Locate the cell with the specified text and output its [X, Y] center coordinate. 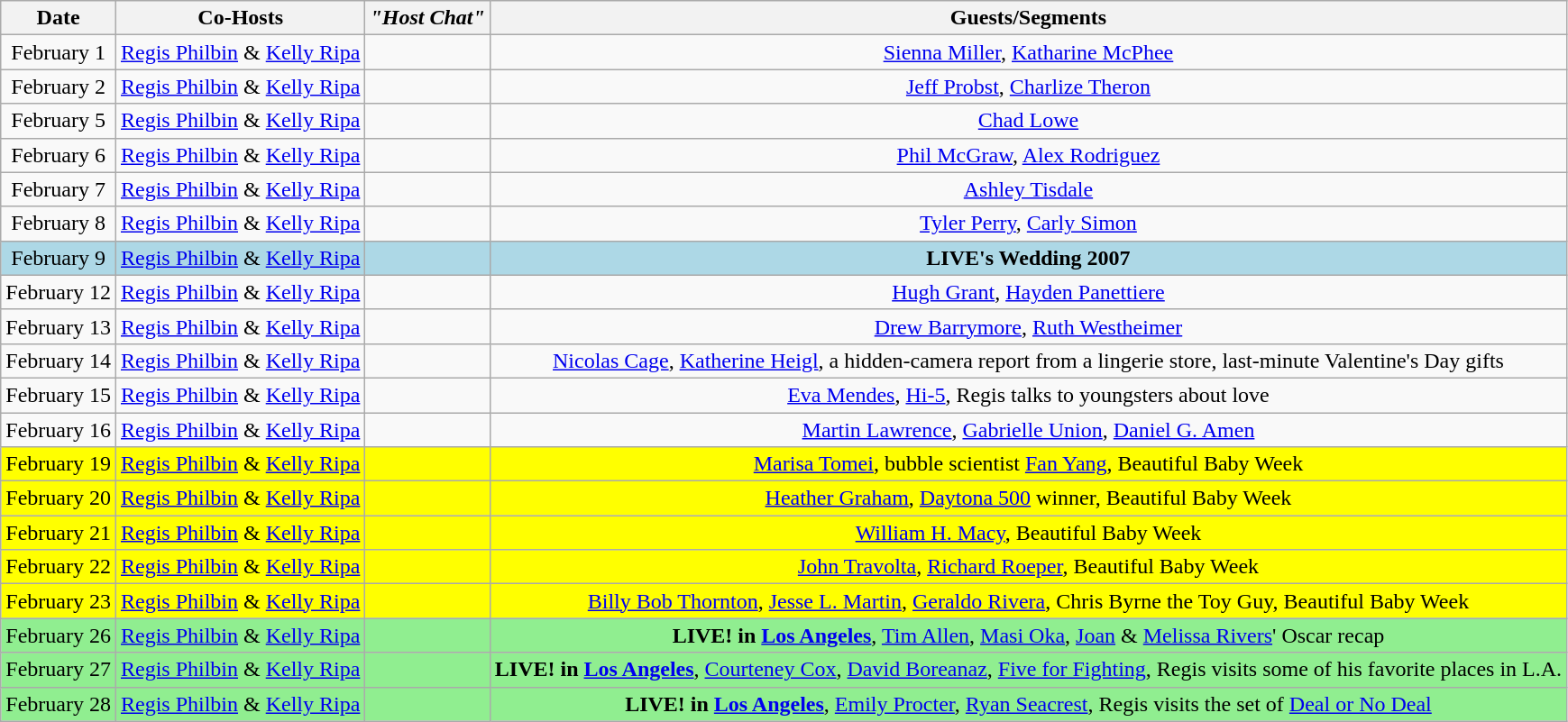
Hugh Grant, Hayden Panettiere [1028, 292]
John Travolta, Richard Roeper, Beautiful Baby Week [1028, 567]
Tyler Perry, Carly Simon [1028, 224]
February 20 [59, 498]
Sienna Miller, Katharine McPhee [1028, 52]
February 27 [59, 670]
Jeff Probst, Charlize Theron [1028, 87]
February 22 [59, 567]
February 6 [59, 155]
William H. Macy, Beautiful Baby Week [1028, 533]
February 26 [59, 635]
Date [59, 18]
February 1 [59, 52]
LIVE! in Los Angeles, Courteney Cox, David Boreanaz, Five for Fighting, Regis visits some of his favorite places in L.A. [1028, 670]
Nicolas Cage, Katherine Heigl, a hidden-camera report from a lingerie store, last-minute Valentine's Day gifts [1028, 361]
February 12 [59, 292]
Drew Barrymore, Ruth Westheimer [1028, 326]
Heather Graham, Daytona 500 winner, Beautiful Baby Week [1028, 498]
February 13 [59, 326]
Co-Hosts [240, 18]
Marisa Tomei, bubble scientist Fan Yang, Beautiful Baby Week [1028, 464]
February 7 [59, 189]
Chad Lowe [1028, 121]
Guests/Segments [1028, 18]
LIVE! in Los Angeles, Emily Procter, Ryan Seacrest, Regis visits the set of Deal or No Deal [1028, 704]
LIVE! in Los Angeles, Tim Allen, Masi Oka, Joan & Melissa Rivers' Oscar recap [1028, 635]
February 21 [59, 533]
February 16 [59, 430]
February 23 [59, 601]
Billy Bob Thornton, Jesse L. Martin, Geraldo Rivera, Chris Byrne the Toy Guy, Beautiful Baby Week [1028, 601]
February 9 [59, 258]
Martin Lawrence, Gabrielle Union, Daniel G. Amen [1028, 430]
February 5 [59, 121]
LIVE's Wedding 2007 [1028, 258]
"Host Chat" [427, 18]
February 28 [59, 704]
Eva Mendes, Hi-5, Regis talks to youngsters about love [1028, 395]
February 14 [59, 361]
Phil McGraw, Alex Rodriguez [1028, 155]
February 15 [59, 395]
February 2 [59, 87]
February 19 [59, 464]
Ashley Tisdale [1028, 189]
February 8 [59, 224]
